Provide the [X, Y] coordinate of the cell's center where the given text is located.  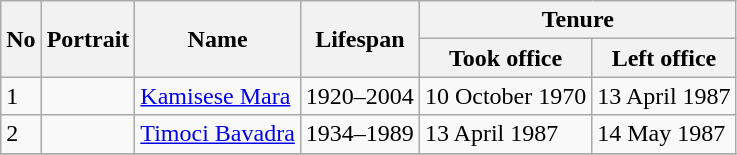
Portrait [88, 39]
No [21, 39]
Tenure [578, 20]
Left office [664, 58]
Name [218, 39]
Kamisese Mara [218, 96]
2 [21, 134]
1934–1989 [360, 134]
1920–2004 [360, 96]
1 [21, 96]
14 May 1987 [664, 134]
Timoci Bavadra [218, 134]
Took office [505, 58]
Lifespan [360, 39]
10 October 1970 [505, 96]
